Search for the cell housing the specified text and yield its (X, Y) center coordinate. 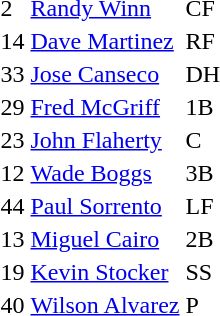
Jose Canseco (105, 74)
Wade Boggs (105, 173)
Miguel Cairo (105, 239)
Fred McGriff (105, 107)
Kevin Stocker (105, 272)
Dave Martinez (105, 41)
John Flaherty (105, 140)
Paul Sorrento (105, 206)
